Return the (X, Y) coordinate for the center point of the cell that contains the specified text.  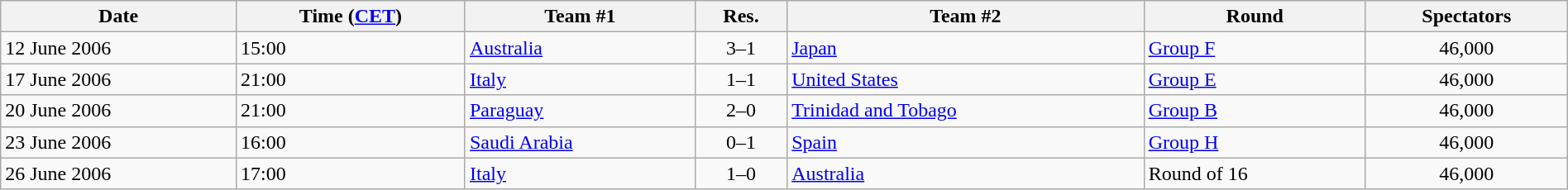
Group E (1255, 79)
Date (119, 17)
Japan (966, 48)
20 June 2006 (119, 111)
Saudi Arabia (580, 142)
12 June 2006 (119, 48)
Time (CET) (351, 17)
0–1 (741, 142)
Round of 16 (1255, 173)
Spain (966, 142)
23 June 2006 (119, 142)
Group F (1255, 48)
United States (966, 79)
16:00 (351, 142)
3–1 (741, 48)
1–1 (741, 79)
Group H (1255, 142)
17:00 (351, 173)
1–0 (741, 173)
Res. (741, 17)
Trinidad and Tobago (966, 111)
Round (1255, 17)
15:00 (351, 48)
17 June 2006 (119, 79)
2–0 (741, 111)
26 June 2006 (119, 173)
Spectators (1466, 17)
Group B (1255, 111)
Paraguay (580, 111)
Team #2 (966, 17)
Team #1 (580, 17)
